Identify which cell holds the provided text, then report its (X, Y) central coordinate. 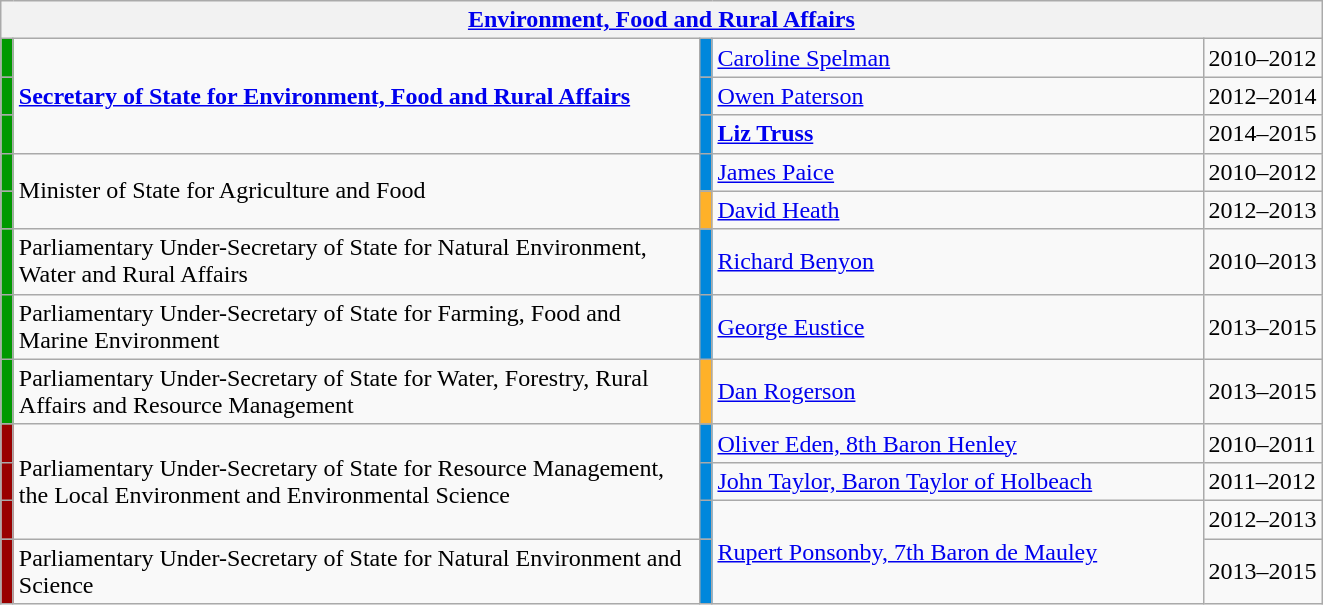
2012–2014 (1262, 96)
Minister of State for Agriculture and Food (356, 191)
Parliamentary Under-Secretary of State for Natural Environment and Science (356, 570)
Dan Rogerson (958, 392)
Liz Truss (958, 134)
Parliamentary Under-Secretary of State for Resource Management, the Local Environment and Environmental Science (356, 481)
Richard Benyon (958, 262)
2014–2015 (1262, 134)
Rupert Ponsonby, 7th Baron de Mauley (958, 552)
2010–2011 (1262, 443)
Environment, Food and Rural Affairs (662, 20)
Parliamentary Under-Secretary of State for Farming, Food and Marine Environment (356, 326)
Parliamentary Under-Secretary of State for Water, Forestry, Rural Affairs and Resource Management (356, 392)
Secretary of State for Environment, Food and Rural Affairs (356, 96)
2010–2013 (1262, 262)
John Taylor, Baron Taylor of Holbeach (958, 481)
Parliamentary Under-Secretary of State for Natural Environment, Water and Rural Affairs (356, 262)
Oliver Eden, 8th Baron Henley (958, 443)
George Eustice (958, 326)
2011–2012 (1262, 481)
David Heath (958, 210)
James Paice (958, 172)
Caroline Spelman (958, 58)
Owen Paterson (958, 96)
